Output the [X, Y] coordinate of the center of the cell containing the given text.  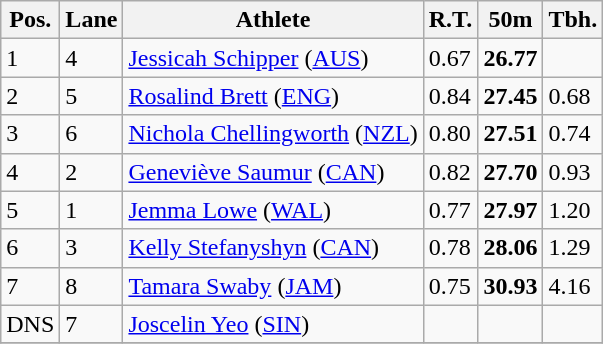
1.20 [573, 210]
30.93 [510, 286]
0.82 [450, 172]
0.74 [573, 134]
50m [510, 20]
0.68 [573, 96]
0.75 [450, 286]
Tbh. [573, 20]
Pos. [30, 20]
0.84 [450, 96]
26.77 [510, 58]
DNS [30, 324]
28.06 [510, 248]
0.77 [450, 210]
27.70 [510, 172]
Joscelin Yeo (SIN) [273, 324]
1.29 [573, 248]
4.16 [573, 286]
Athlete [273, 20]
Kelly Stefanyshyn (CAN) [273, 248]
Nichola Chellingworth (NZL) [273, 134]
0.67 [450, 58]
Lane [92, 20]
0.93 [573, 172]
8 [92, 286]
27.51 [510, 134]
R.T. [450, 20]
Tamara Swaby (JAM) [273, 286]
Jessicah Schipper (AUS) [273, 58]
Geneviève Saumur (CAN) [273, 172]
Jemma Lowe (WAL) [273, 210]
Rosalind Brett (ENG) [273, 96]
0.78 [450, 248]
27.45 [510, 96]
27.97 [510, 210]
0.80 [450, 134]
